Capture the cell that displays the provided text and extract its [x, y] central coordinate. 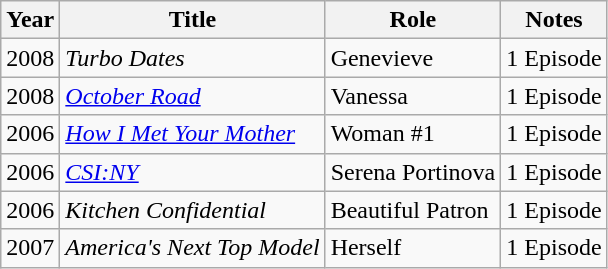
2007 [30, 248]
Role [413, 20]
Year [30, 20]
Woman #1 [413, 134]
Notes [554, 20]
Vanessa [413, 96]
Title [192, 20]
CSI:NY [192, 172]
Genevieve [413, 58]
October Road [192, 96]
Turbo Dates [192, 58]
America's Next Top Model [192, 248]
Herself [413, 248]
Beautiful Patron [413, 210]
How I Met Your Mother [192, 134]
Serena Portinova [413, 172]
Kitchen Confidential [192, 210]
